Capture the cell that displays the provided text and extract its (x, y) central coordinate. 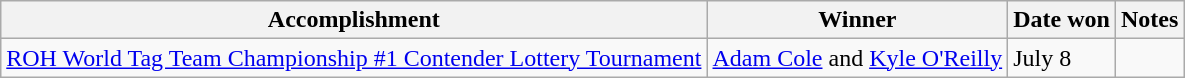
Notes (1149, 20)
Date won (1062, 20)
Adam Cole and Kyle O'Reilly (858, 58)
Accomplishment (354, 20)
ROH World Tag Team Championship #1 Contender Lottery Tournament (354, 58)
July 8 (1062, 58)
Winner (858, 20)
